Determine the [X, Y] coordinate at the center of the cell enclosing the given text.  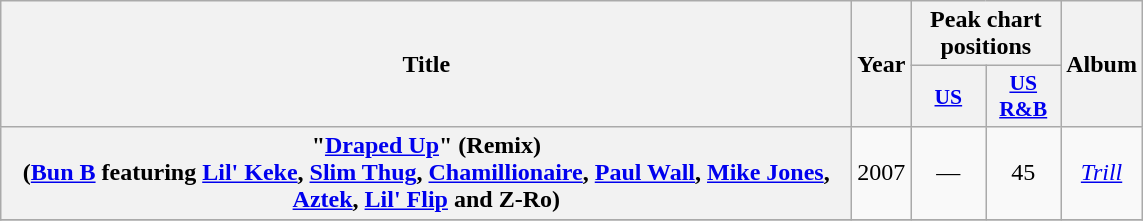
— [948, 173]
45 [1024, 173]
Trill [1102, 173]
Year [882, 64]
USR&B [1024, 96]
2007 [882, 173]
Title [426, 64]
Album [1102, 64]
Peak chart positions [986, 34]
"Draped Up" (Remix)(Bun B featuring Lil' Keke, Slim Thug, Chamillionaire, Paul Wall, Mike Jones, Aztek, Lil' Flip and Z-Ro) [426, 173]
US [948, 96]
